Scan for the cell matching the given text and deliver its (X, Y) coordinate at center. 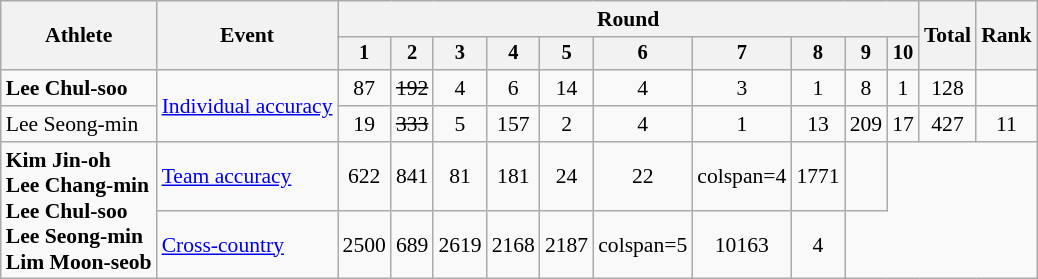
157 (514, 124)
14 (566, 88)
Team accuracy (248, 176)
181 (514, 176)
622 (364, 176)
192 (412, 88)
9 (866, 54)
333 (412, 124)
Lee Seong-min (79, 124)
colspan=4 (742, 176)
Lee Chul-soo (79, 88)
7 (742, 54)
Event (248, 36)
427 (948, 124)
87 (364, 88)
81 (460, 176)
22 (642, 176)
10 (903, 54)
Round (628, 19)
Individual accuracy (248, 106)
11 (1006, 124)
13 (818, 124)
1771 (818, 176)
17 (903, 124)
24 (566, 176)
19 (364, 124)
Athlete (79, 36)
Total (948, 36)
209 (866, 124)
841 (412, 176)
Rank (1006, 36)
128 (948, 88)
